Locate the cell with the specified text and output its (x, y) center coordinate. 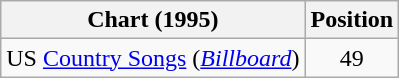
US Country Songs (Billboard) (153, 58)
49 (352, 58)
Position (352, 20)
Chart (1995) (153, 20)
